Find where the given text appears and provide that cell's center as [x, y] coordinate. 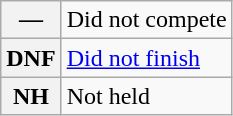
— [31, 20]
DNF [31, 58]
Not held [146, 96]
Did not finish [146, 58]
NH [31, 96]
Did not compete [146, 20]
